Output the (x, y) coordinate of the center of the cell containing the given text.  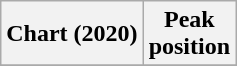
Chart (2020) (72, 34)
Peakposition (189, 34)
